Provide the [x, y] coordinate of the cell's center where the given text is located.  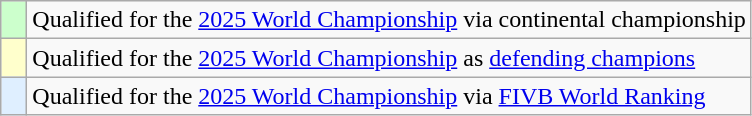
Qualified for the 2025 World Championship via FIVB World Ranking [390, 96]
Qualified for the 2025 World Championship via continental championship [390, 20]
Qualified for the 2025 World Championship as defending champions [390, 58]
